Provide the [x, y] coordinate of the cell's center where the given text is located.  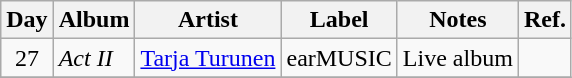
Album [94, 20]
27 [27, 58]
Artist [208, 20]
Live album [458, 58]
earMUSIC [339, 58]
Label [339, 20]
Act II [94, 58]
Day [27, 20]
Ref. [544, 20]
Tarja Turunen [208, 58]
Notes [458, 20]
